Locate the cell with the specified text and output its [X, Y] center coordinate. 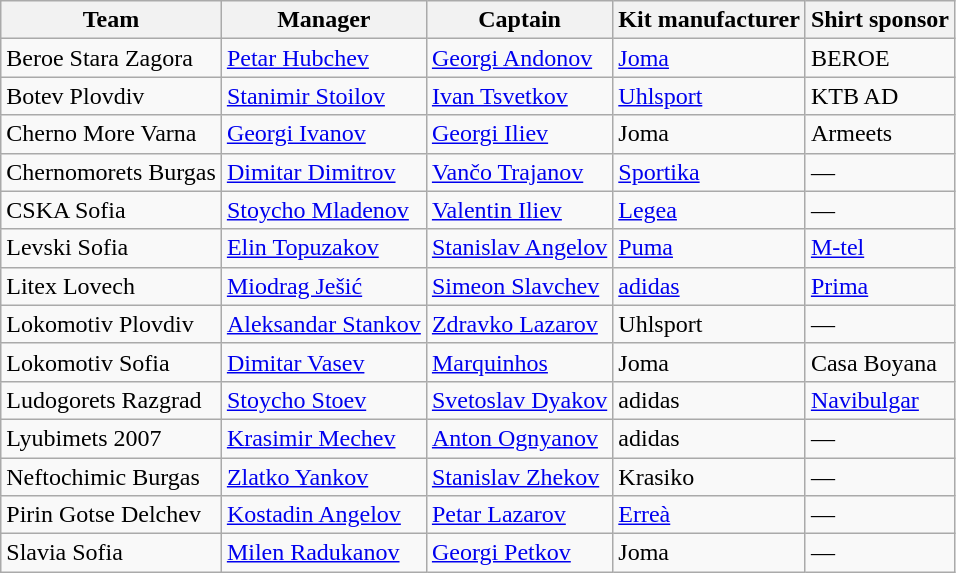
Captain [519, 20]
Casa Boyana [880, 362]
Elin Topuzakov [324, 248]
Zlatko Yankov [324, 477]
Lokomotiv Sofia [112, 362]
Georgi Petkov [519, 553]
Team [112, 20]
Aleksandar Stankov [324, 324]
Slavia Sofia [112, 553]
Krasiko [710, 477]
Dimitar Vasev [324, 362]
Milen Radukanov [324, 553]
Svetoslav Dyakov [519, 400]
CSKA Sofia [112, 210]
Georgi Ivanov [324, 134]
Litex Lovech [112, 286]
Lyubimets 2007 [112, 438]
Chernomorets Burgas [112, 172]
Stanimir Stoilov [324, 96]
Levski Sofia [112, 248]
Sportika [710, 172]
Botev Plovdiv [112, 96]
Miodrag Ješić [324, 286]
Petar Lazarov [519, 515]
KTB AD [880, 96]
Legea [710, 210]
Shirt sponsor [880, 20]
Krasimir Mechev [324, 438]
Lokomotiv Plovdiv [112, 324]
Vančo Trajanov [519, 172]
Petar Hubchev [324, 58]
Armeets [880, 134]
Manager [324, 20]
Prima [880, 286]
Stanislav Zhekov [519, 477]
Dimitar Dimitrov [324, 172]
Georgi Andonov [519, 58]
Erreà [710, 515]
Kit manufacturer [710, 20]
Navibulgar [880, 400]
Kostadin Angelov [324, 515]
Georgi Iliev [519, 134]
Simeon Slavchev [519, 286]
Ivan Tsvetkov [519, 96]
Ludogorets Razgrad [112, 400]
Cherno More Varna [112, 134]
Pirin Gotse Delchev [112, 515]
BEROE [880, 58]
Anton Ognyanov [519, 438]
Marquinhos [519, 362]
Neftochimic Burgas [112, 477]
Stoycho Stoev [324, 400]
Stoycho Mladenov [324, 210]
Puma [710, 248]
Beroe Stara Zagora [112, 58]
M-tel [880, 248]
Stanislav Angelov [519, 248]
Valentin Iliev [519, 210]
Zdravko Lazarov [519, 324]
